Identify which cell holds the provided text, then report its (X, Y) central coordinate. 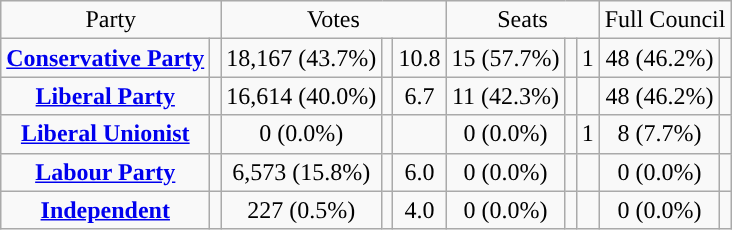
6,573 (15.8%) (302, 172)
227 (0.5%) (302, 210)
18,167 (43.7%) (302, 58)
Liberal Party (106, 96)
Labour Party (106, 172)
Conservative Party (106, 58)
Votes (334, 20)
8 (7.7%) (660, 134)
Independent (106, 210)
6.0 (420, 172)
4.0 (420, 210)
Liberal Unionist (106, 134)
Seats (522, 20)
15 (57.7%) (506, 58)
Full Council (665, 20)
11 (42.3%) (506, 96)
Party (111, 20)
6.7 (420, 96)
16,614 (40.0%) (302, 96)
10.8 (420, 58)
